Locate the cell with the specified text and output its [x, y] center coordinate. 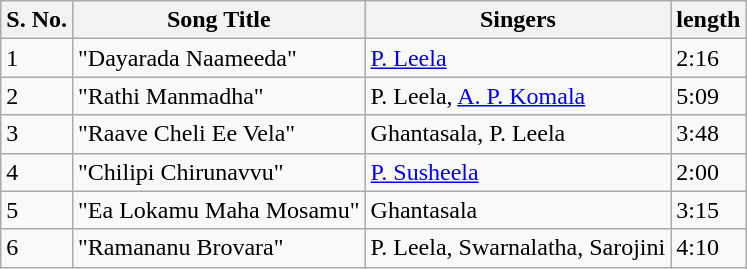
4 [37, 172]
"Chilipi Chirunavvu" [218, 172]
3:48 [708, 134]
3 [37, 134]
P. Leela [518, 58]
"Raave Cheli Ee Vela" [218, 134]
4:10 [708, 248]
P. Susheela [518, 172]
Ghantasala, P. Leela [518, 134]
2:16 [708, 58]
3:15 [708, 210]
length [708, 20]
"Dayarada Naameeda" [218, 58]
Singers [518, 20]
1 [37, 58]
6 [37, 248]
2:00 [708, 172]
"Rathi Manmadha" [218, 96]
P. Leela, Swarnalatha, Sarojini [518, 248]
2 [37, 96]
S. No. [37, 20]
Ghantasala [518, 210]
5 [37, 210]
"Ea Lokamu Maha Mosamu" [218, 210]
Song Title [218, 20]
5:09 [708, 96]
P. Leela, A. P. Komala [518, 96]
"Ramananu Brovara" [218, 248]
